From the cell containing the given text, extract its center point as [x, y] coordinate. 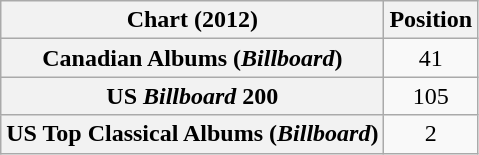
Position [431, 20]
US Top Classical Albums (Billboard) [192, 134]
Chart (2012) [192, 20]
41 [431, 58]
US Billboard 200 [192, 96]
Canadian Albums (Billboard) [192, 58]
105 [431, 96]
2 [431, 134]
